Search for the cell housing the specified text and yield its [X, Y] center coordinate. 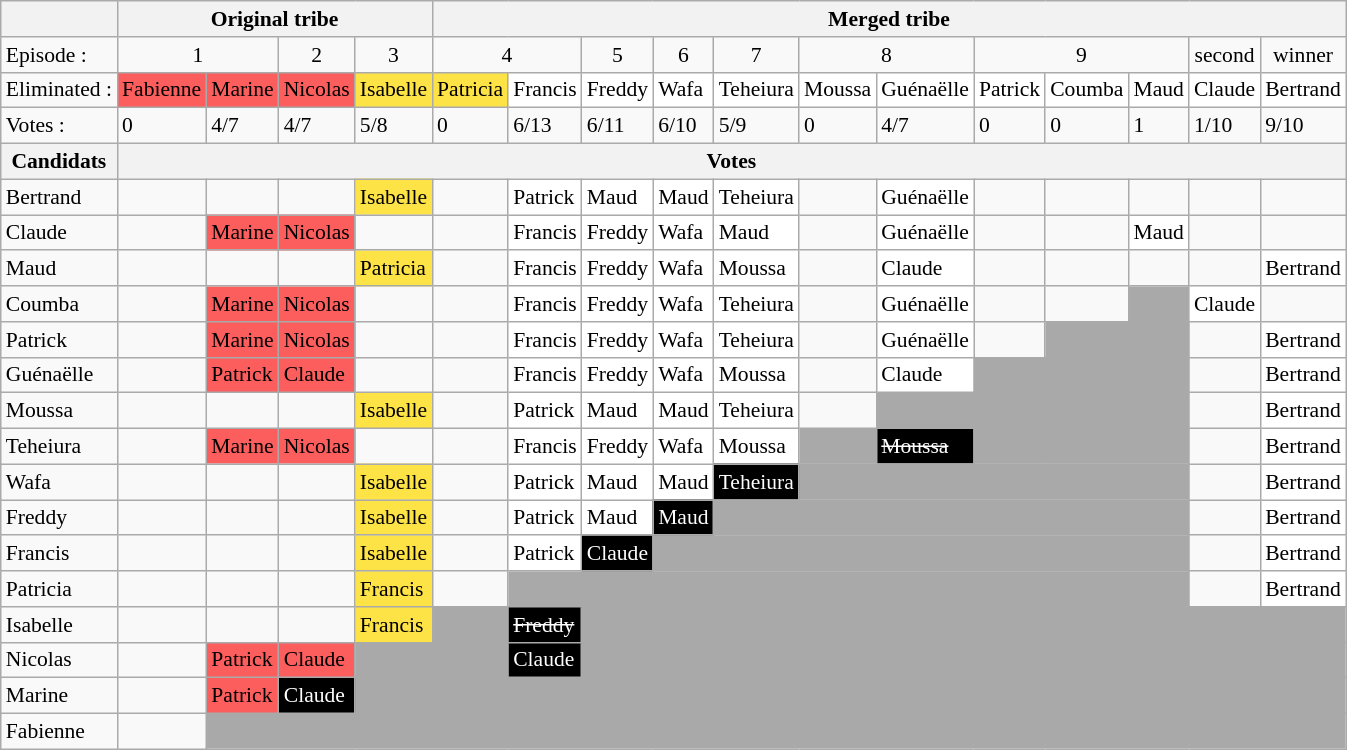
6/13 [545, 126]
second [1224, 55]
8 [886, 55]
3 [394, 55]
Votes [732, 162]
Candidats [59, 162]
6/11 [618, 126]
2 [317, 55]
Eliminated : [59, 90]
winner [1303, 55]
5 [618, 55]
6 [683, 55]
Merged tribe [889, 19]
7 [756, 55]
6/10 [683, 126]
5/8 [394, 126]
Original tribe [274, 19]
1/10 [1224, 126]
Episode : [59, 55]
9/10 [1303, 126]
4 [507, 55]
5/9 [756, 126]
9 [1082, 55]
Votes : [59, 126]
